Detect which cell encompasses the target text, then output its [X, Y] center coordinate. 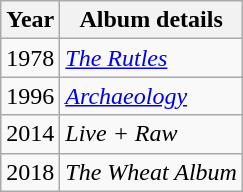
1978 [30, 58]
2014 [30, 134]
Album details [152, 20]
1996 [30, 96]
The Wheat Album [152, 172]
Year [30, 20]
2018 [30, 172]
The Rutles [152, 58]
Live + Raw [152, 134]
Archaeology [152, 96]
